Extract the (X, Y) coordinate from the center of the cell holding the provided text.  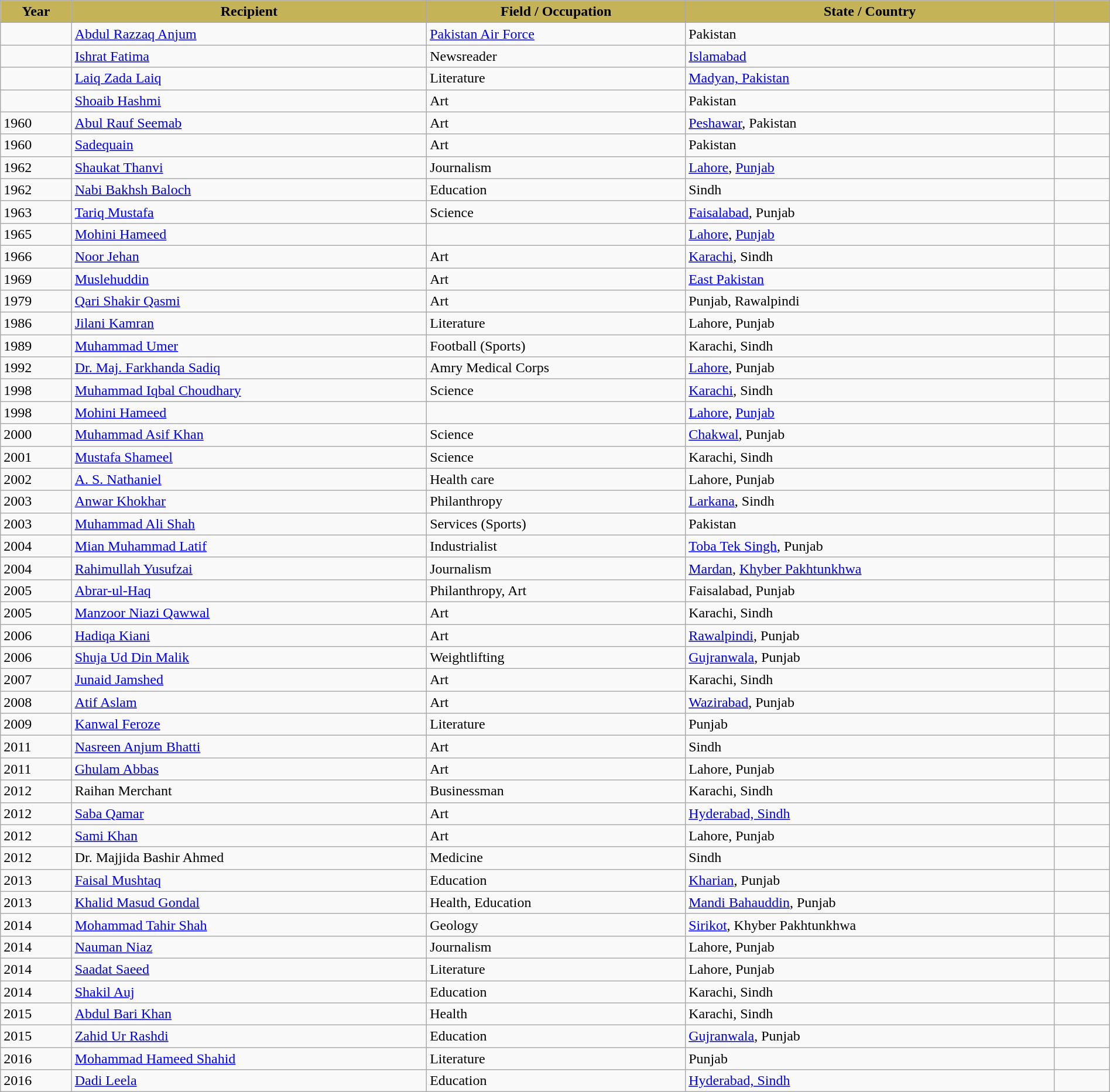
Amry Medical Corps (556, 368)
Zahid Ur Rashdi (249, 1036)
Muslehuddin (249, 279)
Medicine (556, 858)
Nauman Niaz (249, 947)
Anwar Khokhar (249, 502)
Dr. Majjida Bashir Ahmed (249, 858)
Atif Aslam (249, 702)
Abrar-ul-Haq (249, 590)
2008 (36, 702)
Philanthropy (556, 502)
Year (36, 12)
Raihan Merchant (249, 791)
Madyan, Pakistan (870, 78)
Pakistan Air Force (556, 34)
Peshawar, Pakistan (870, 123)
Field / Occupation (556, 12)
A. S. Nathaniel (249, 479)
Saba Qamar (249, 813)
Saadat Saeed (249, 969)
Wazirabad, Punjab (870, 702)
Health care (556, 479)
1989 (36, 346)
Newsreader (556, 56)
Sirikot, Khyber Pakhtunkhwa (870, 925)
2001 (36, 457)
East Pakistan (870, 279)
Services (Sports) (556, 524)
State / Country (870, 12)
Islamabad (870, 56)
Businessman (556, 791)
Abdul Razzaq Anjum (249, 34)
Football (Sports) (556, 346)
Shoaib Hashmi (249, 101)
Muhammad Asif Khan (249, 435)
Ishrat Fatima (249, 56)
Mardan, Khyber Pakhtunkhwa (870, 568)
Manzoor Niazi Qawwal (249, 613)
Mandi Bahauddin, Punjab (870, 902)
Hadiqa Kiani (249, 635)
Rawalpindi, Punjab (870, 635)
Geology (556, 925)
Recipient (249, 12)
Sadequain (249, 145)
Nasreen Anjum Bhatti (249, 747)
Jilani Kamran (249, 324)
Health, Education (556, 902)
Muhammad Iqbal Choudhary (249, 390)
Dr. Maj. Farkhanda Sadiq (249, 368)
1965 (36, 234)
Mohammad Hameed Shahid (249, 1059)
Tariq Mustafa (249, 212)
Toba Tek Singh, Punjab (870, 546)
Khalid Masud Gondal (249, 902)
2002 (36, 479)
Mustafa Shameel (249, 457)
Nabi Bakhsh Baloch (249, 190)
Ghulam Abbas (249, 769)
Shaukat Thanvi (249, 167)
Abul Rauf Seemab (249, 123)
1992 (36, 368)
Industrialist (556, 546)
2007 (36, 680)
Punjab, Rawalpindi (870, 301)
Sami Khan (249, 836)
Kharian, Punjab (870, 880)
Muhammad Umer (249, 346)
1969 (36, 279)
Junaid Jamshed (249, 680)
Weightlifting (556, 658)
Shuja Ud Din Malik (249, 658)
2009 (36, 724)
1963 (36, 212)
1986 (36, 324)
Shakil Auj (249, 992)
Abdul Bari Khan (249, 1014)
Mohammad Tahir Shah (249, 925)
Health (556, 1014)
Noor Jehan (249, 256)
1966 (36, 256)
Mian Muhammad Latif (249, 546)
Kanwal Feroze (249, 724)
Rahimullah Yusufzai (249, 568)
Faisal Mushtaq (249, 880)
Muhammad Ali Shah (249, 524)
Chakwal, Punjab (870, 435)
Qari Shakir Qasmi (249, 301)
Dadi Leela (249, 1081)
1979 (36, 301)
Philanthropy, Art (556, 590)
2000 (36, 435)
Laiq Zada Laiq (249, 78)
Larkana, Sindh (870, 502)
